Return the [X, Y] coordinate for the center point of the cell that contains the specified text.  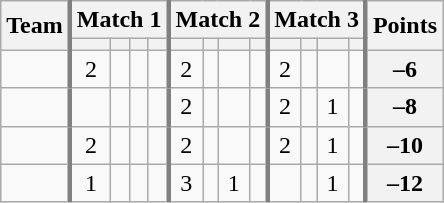
–6 [404, 69]
3 [185, 183]
–12 [404, 183]
Points [404, 26]
Match 1 [120, 20]
Team [36, 26]
–10 [404, 145]
–8 [404, 107]
Match 3 [316, 20]
Match 2 [218, 20]
